Output the [x, y] coordinate of the center of the cell containing the given text.  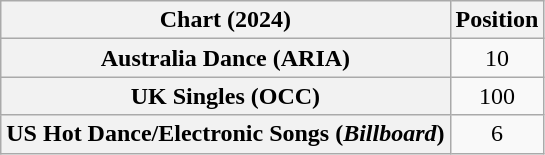
US Hot Dance/Electronic Songs (Billboard) [226, 134]
6 [497, 134]
10 [497, 58]
Chart (2024) [226, 20]
UK Singles (OCC) [226, 96]
Position [497, 20]
Australia Dance (ARIA) [226, 58]
100 [497, 96]
